Find where the given text appears and provide that cell's center as [x, y] coordinate. 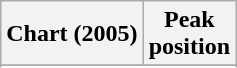
Chart (2005) [72, 34]
Peakposition [189, 34]
